Determine the (x, y) coordinate at the center of the cell enclosing the given text.  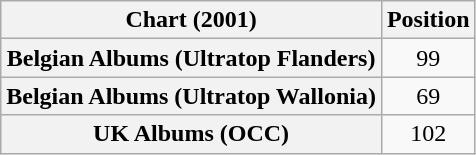
Belgian Albums (Ultratop Flanders) (192, 58)
Position (428, 20)
99 (428, 58)
102 (428, 134)
69 (428, 96)
UK Albums (OCC) (192, 134)
Belgian Albums (Ultratop Wallonia) (192, 96)
Chart (2001) (192, 20)
